Extract the [x, y] coordinate from the center of the cell holding the provided text.  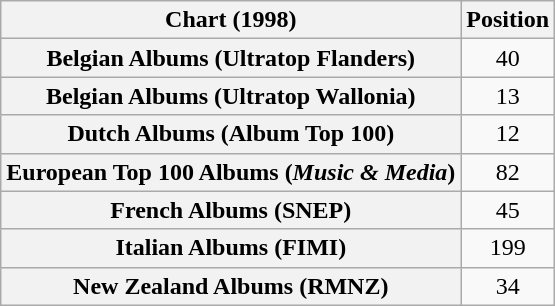
13 [508, 96]
Chart (1998) [231, 20]
Position [508, 20]
European Top 100 Albums (Music & Media) [231, 172]
French Albums (SNEP) [231, 210]
40 [508, 58]
New Zealand Albums (RMNZ) [231, 286]
Belgian Albums (Ultratop Flanders) [231, 58]
Dutch Albums (Album Top 100) [231, 134]
Belgian Albums (Ultratop Wallonia) [231, 96]
Italian Albums (FIMI) [231, 248]
34 [508, 286]
199 [508, 248]
45 [508, 210]
12 [508, 134]
82 [508, 172]
